Return [x, y] of the center of cell containing provided text 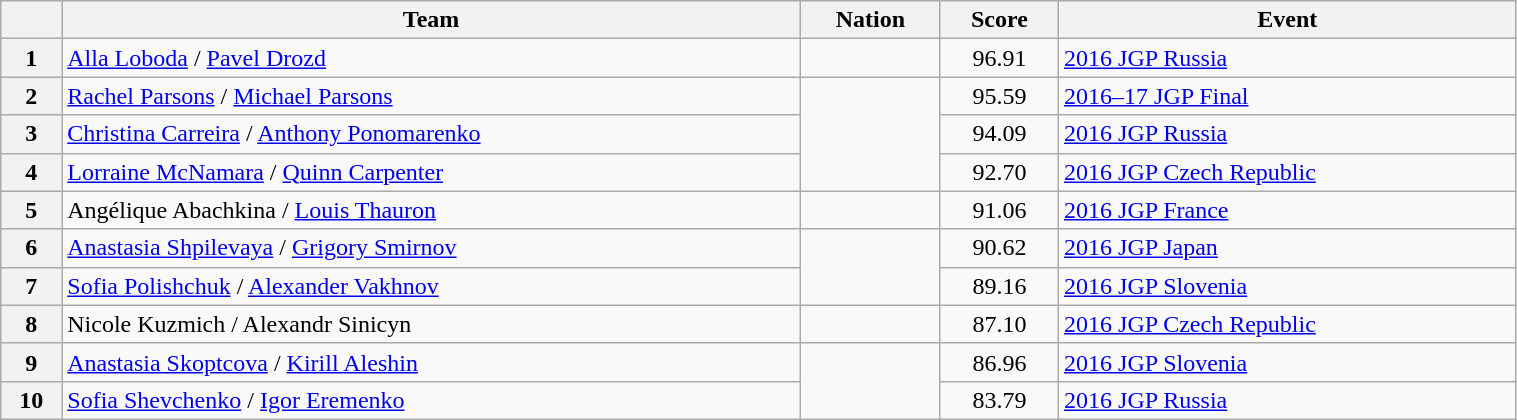
7 [32, 286]
Lorraine McNamara / Quinn Carpenter [432, 172]
Sofia Polishchuk / Alexander Vakhnov [432, 286]
6 [32, 248]
90.62 [999, 248]
Team [432, 20]
Score [999, 20]
Alla Loboda / Pavel Drozd [432, 58]
89.16 [999, 286]
87.10 [999, 324]
4 [32, 172]
Angélique Abachkina / Louis Thauron [432, 210]
94.09 [999, 134]
92.70 [999, 172]
96.91 [999, 58]
Nation [870, 20]
Anastasia Shpilevaya / Grigory Smirnov [432, 248]
2016 JGP France [1288, 210]
9 [32, 362]
8 [32, 324]
Anastasia Skoptcova / Kirill Aleshin [432, 362]
95.59 [999, 96]
10 [32, 400]
Event [1288, 20]
Sofia Shevchenko / Igor Eremenko [432, 400]
83.79 [999, 400]
3 [32, 134]
91.06 [999, 210]
2 [32, 96]
1 [32, 58]
Rachel Parsons / Michael Parsons [432, 96]
Nicole Kuzmich / Alexandr Sinicyn [432, 324]
86.96 [999, 362]
Christina Carreira / Anthony Ponomarenko [432, 134]
5 [32, 210]
2016–17 JGP Final [1288, 96]
2016 JGP Japan [1288, 248]
